Search for the cell housing the specified text and yield its [x, y] center coordinate. 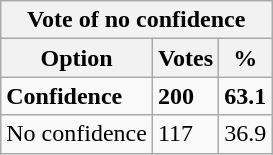
63.1 [246, 96]
Confidence [77, 96]
117 [185, 134]
% [246, 58]
36.9 [246, 134]
Vote of no confidence [136, 20]
No confidence [77, 134]
Option [77, 58]
Votes [185, 58]
200 [185, 96]
